Search for the cell housing the specified text and yield its (X, Y) center coordinate. 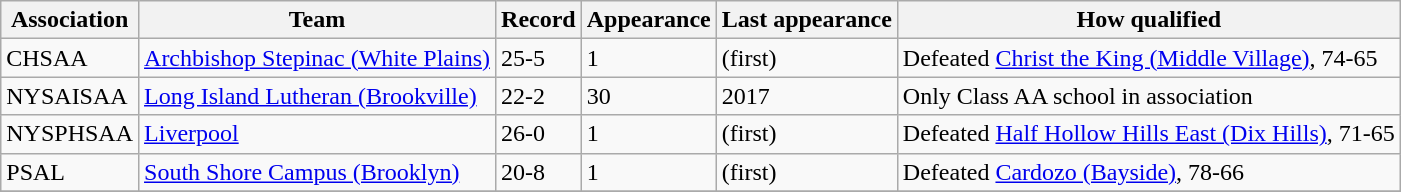
Liverpool (318, 134)
Last appearance (806, 20)
How qualified (1148, 20)
Defeated Half Hollow Hills East (Dix Hills), 71-65 (1148, 134)
PSAL (70, 172)
Only Class AA school in association (1148, 96)
22-2 (539, 96)
20-8 (539, 172)
NYSAISAA (70, 96)
Association (70, 20)
CHSAA (70, 58)
2017 (806, 96)
NYSPHSAA (70, 134)
26-0 (539, 134)
Defeated Cardozo (Bayside), 78-66 (1148, 172)
30 (648, 96)
Record (539, 20)
Team (318, 20)
Defeated Christ the King (Middle Village), 74-65 (1148, 58)
Archbishop Stepinac (White Plains) (318, 58)
25-5 (539, 58)
Appearance (648, 20)
Long Island Lutheran (Brookville) (318, 96)
South Shore Campus (Brooklyn) (318, 172)
